Search for the cell housing the specified text and yield its (x, y) center coordinate. 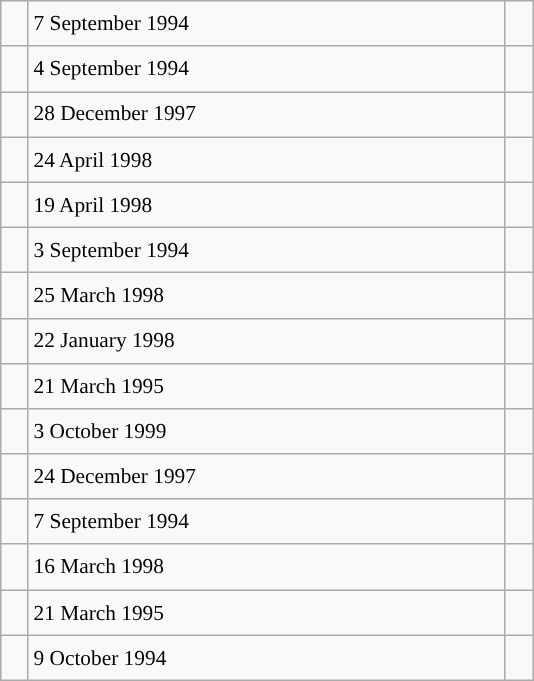
22 January 1998 (266, 340)
24 December 1997 (266, 476)
25 March 1998 (266, 296)
3 September 1994 (266, 250)
4 September 1994 (266, 68)
19 April 1998 (266, 204)
24 April 1998 (266, 160)
28 December 1997 (266, 114)
3 October 1999 (266, 432)
9 October 1994 (266, 658)
16 March 1998 (266, 566)
